Search for the cell housing the specified text and yield its (X, Y) center coordinate. 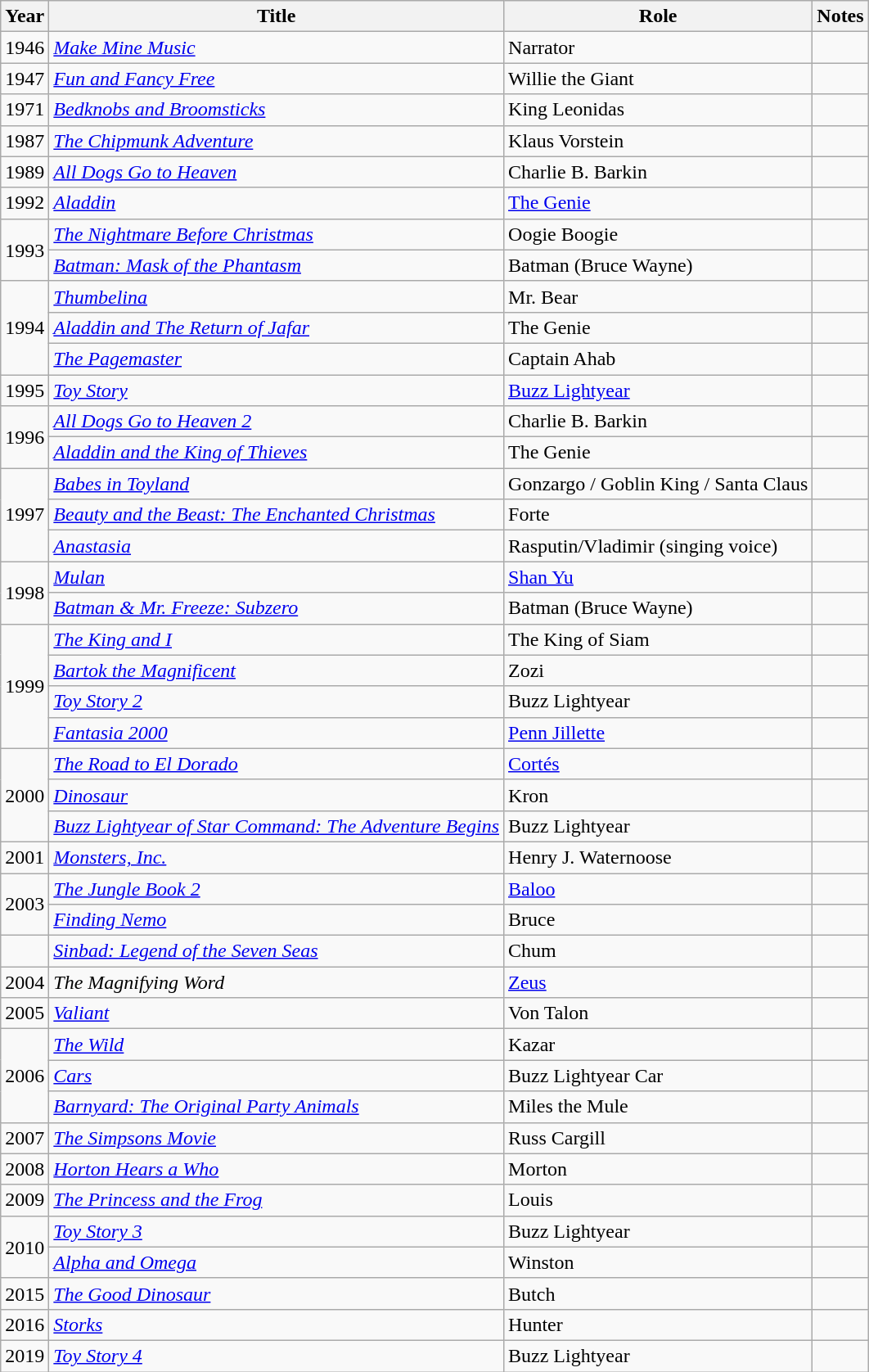
Aladdin and The Return of Jafar (277, 327)
Oogie Boogie (658, 234)
The Simpsons Movie (277, 1138)
Buzz Lightyear of Star Command: The Adventure Begins (277, 826)
Baloo (658, 888)
1994 (25, 327)
Zozi (658, 670)
Cars (277, 1076)
Aladdin (277, 203)
Cortés (658, 764)
2001 (25, 857)
2000 (25, 795)
1999 (25, 686)
The Princess and the Frog (277, 1200)
Narrator (658, 47)
Barnyard: The Original Party Animals (277, 1107)
All Dogs Go to Heaven (277, 172)
Miles the Mule (658, 1107)
Hunter (658, 1325)
Kazar (658, 1045)
Bruce (658, 920)
2006 (25, 1076)
1987 (25, 141)
Thumbelina (277, 296)
The Jungle Book 2 (277, 888)
Morton (658, 1169)
1996 (25, 437)
Babes in Toyland (277, 484)
Valiant (277, 1013)
Buzz Lightyear Car (658, 1076)
Year (25, 16)
Horton Hears a Who (277, 1169)
The King of Siam (658, 639)
1947 (25, 79)
Willie the Giant (658, 79)
Batman & Mr. Freeze: Subzero (277, 608)
Forte (658, 515)
Mulan (277, 577)
2009 (25, 1200)
2003 (25, 904)
Shan Yu (658, 577)
2008 (25, 1169)
Rasputin/Vladimir (singing voice) (658, 546)
The Pagemaster (277, 359)
Monsters, Inc. (277, 857)
Notes (840, 16)
Alpha and Omega (277, 1262)
Chum (658, 951)
Louis (658, 1200)
Role (658, 16)
The Road to El Dorado (277, 764)
Klaus Vorstein (658, 141)
Toy Story 4 (277, 1356)
1993 (25, 250)
Zeus (658, 982)
2016 (25, 1325)
Butch (658, 1293)
Toy Story (277, 390)
Finding Nemo (277, 920)
Bedknobs and Broomsticks (277, 110)
The Good Dinosaur (277, 1293)
Storks (277, 1325)
2004 (25, 982)
2005 (25, 1013)
Anastasia (277, 546)
Russ Cargill (658, 1138)
Dinosaur (277, 795)
Title (277, 16)
1946 (25, 47)
The Nightmare Before Christmas (277, 234)
2007 (25, 1138)
Captain Ahab (658, 359)
Make Mine Music (277, 47)
1971 (25, 110)
The Magnifying Word (277, 982)
Aladdin and the King of Thieves (277, 453)
The Wild (277, 1045)
The King and I (277, 639)
Gonzargo / Goblin King / Santa Claus (658, 484)
Henry J. Waternoose (658, 857)
Kron (658, 795)
Von Talon (658, 1013)
Bartok the Magnificent (277, 670)
Toy Story 2 (277, 702)
Winston (658, 1262)
1995 (25, 390)
Beauty and the Beast: The Enchanted Christmas (277, 515)
The Chipmunk Adventure (277, 141)
Toy Story 3 (277, 1231)
King Leonidas (658, 110)
2019 (25, 1356)
1997 (25, 515)
2010 (25, 1247)
Fantasia 2000 (277, 733)
1998 (25, 593)
All Dogs Go to Heaven 2 (277, 422)
1992 (25, 203)
Batman: Mask of the Phantasm (277, 265)
Fun and Fancy Free (277, 79)
1989 (25, 172)
Sinbad: Legend of the Seven Seas (277, 951)
Penn Jillette (658, 733)
2015 (25, 1293)
Mr. Bear (658, 296)
